Locate the cell with the specified text and output its (x, y) center coordinate. 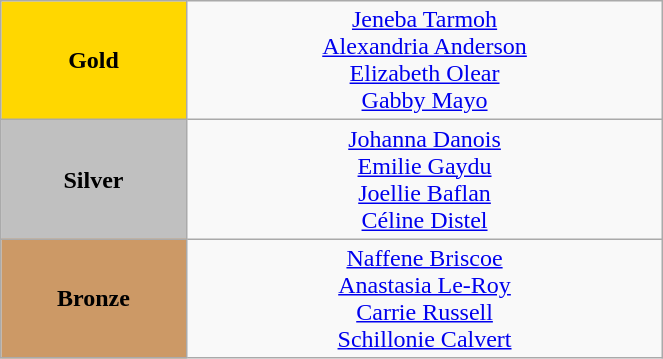
Gold (94, 60)
Jeneba TarmohAlexandria AndersonElizabeth OlearGabby Mayo (424, 60)
Johanna DanoisEmilie GayduJoellie BaflanCéline Distel (424, 180)
Silver (94, 180)
Naffene BriscoeAnastasia Le-RoyCarrie RussellSchillonie Calvert (424, 298)
Bronze (94, 298)
